Output the (x, y) coordinate of the center of the cell containing the given text.  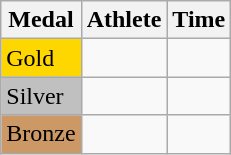
Athlete (124, 20)
Time (199, 20)
Medal (41, 20)
Gold (41, 58)
Silver (41, 96)
Bronze (41, 134)
